Scan for the cell matching the given text and deliver its (x, y) coordinate at center. 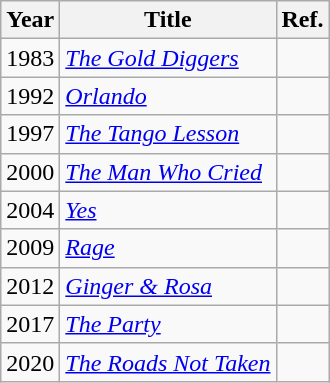
2017 (30, 324)
Title (168, 20)
1983 (30, 58)
1997 (30, 134)
1992 (30, 96)
2009 (30, 248)
2020 (30, 362)
The Party (168, 324)
The Man Who Cried (168, 172)
2000 (30, 172)
2012 (30, 286)
Ginger & Rosa (168, 286)
The Tango Lesson (168, 134)
2004 (30, 210)
Yes (168, 210)
The Roads Not Taken (168, 362)
Year (30, 20)
Orlando (168, 96)
Ref. (302, 20)
Rage (168, 248)
The Gold Diggers (168, 58)
